Return (X, Y) of the center of cell containing provided text 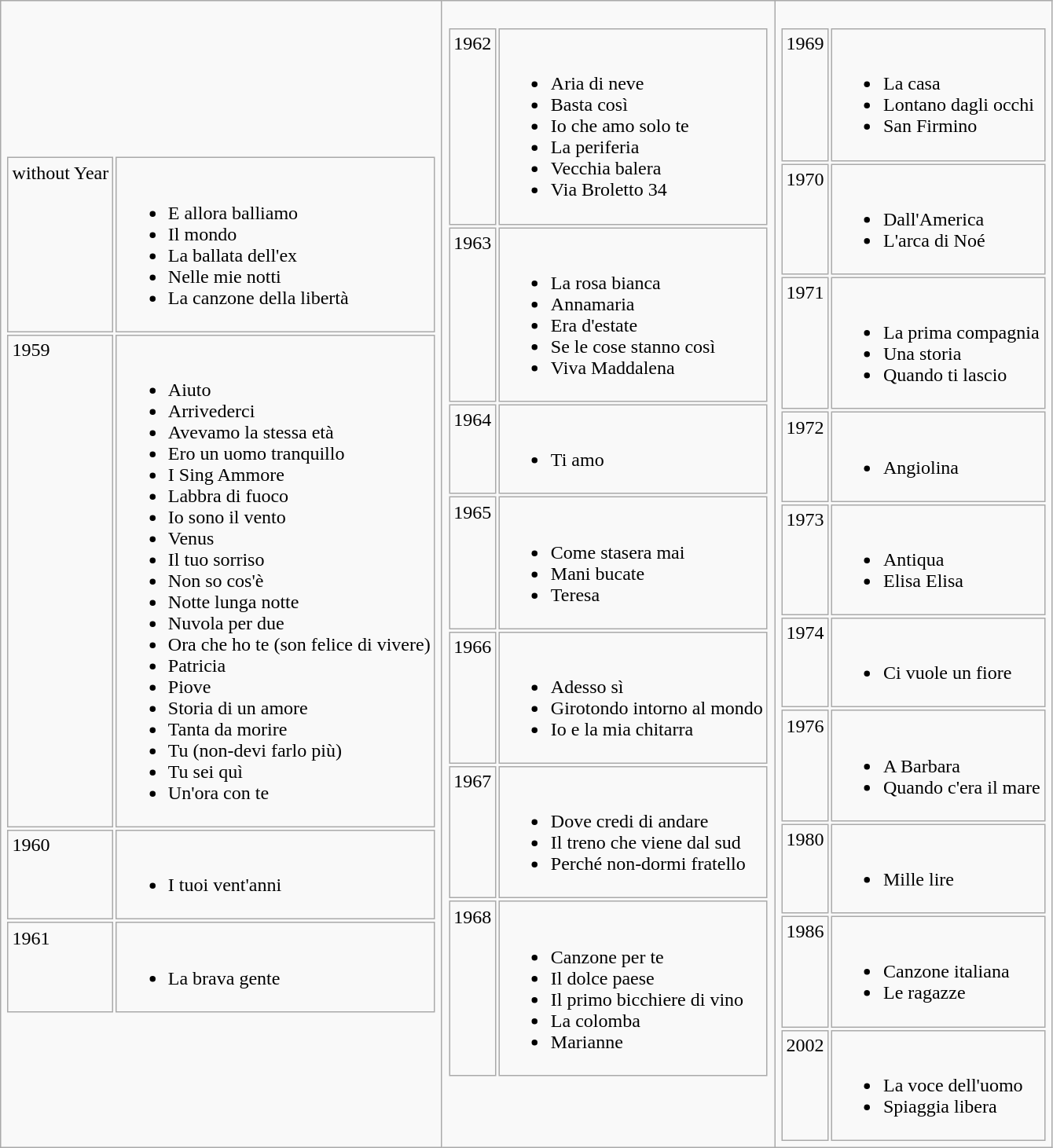
I tuoi vent'anni (276, 875)
La prima compagniaUna storiaQuando ti lascio (938, 343)
Dove credi di andareIl treno che viene dal sudPerché non-dormi fratello (633, 833)
1967 (473, 833)
La voce dell'uomoSpiaggia libera (938, 1085)
1971 (805, 343)
AntiquaElisa Elisa (938, 560)
Dall'AmericaL'arca di Noé (938, 219)
1968 (473, 988)
1980 (805, 869)
E allora balliamoIl mondoLa ballata dell'exNelle mie nottiLa canzone della libertà (276, 245)
La casaLontano dagli occhiSan Firmino (938, 94)
1960 (60, 875)
1962 (473, 127)
La rosa biancaAnnamariaEra d'estateSe le cose stanno cosìViva Maddalena (633, 314)
Aria di neveBasta cosìIo che amo solo teLa periferiaVecchia baleraVia Broletto 34 (633, 127)
La brava gente (276, 968)
2002 (805, 1085)
1973 (805, 560)
1965 (473, 563)
1963 (473, 314)
Ci vuole un fiore (938, 663)
1964 (473, 449)
1974 (805, 663)
1972 (805, 457)
1959 (60, 581)
1966 (473, 698)
Angiolina (938, 457)
1969 (805, 94)
A BarbaraQuando c'era il mare (938, 766)
1976 (805, 766)
Come stasera maiMani bucateTeresa (633, 563)
Adesso sìGirotondo intorno al mondoIo e la mia chitarra (633, 698)
Mille lire (938, 869)
without Year (60, 245)
1970 (805, 219)
1986 (805, 972)
1961 (60, 968)
Canzone italianaLe ragazze (938, 972)
Ti amo (633, 449)
Canzone per teIl dolce paeseIl primo bicchiere di vinoLa colombaMarianne (633, 988)
